Provide the (x, y) coordinate of the cell's center where the given text is located.  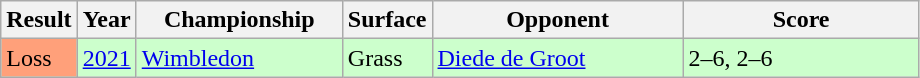
Year (106, 20)
Championship (239, 20)
Loss (39, 58)
Result (39, 20)
Wimbledon (239, 58)
Score (801, 20)
Diede de Groot (558, 58)
2021 (106, 58)
Opponent (558, 20)
Surface (387, 20)
Grass (387, 58)
2–6, 2–6 (801, 58)
